Search for the cell housing the specified text and yield its [x, y] center coordinate. 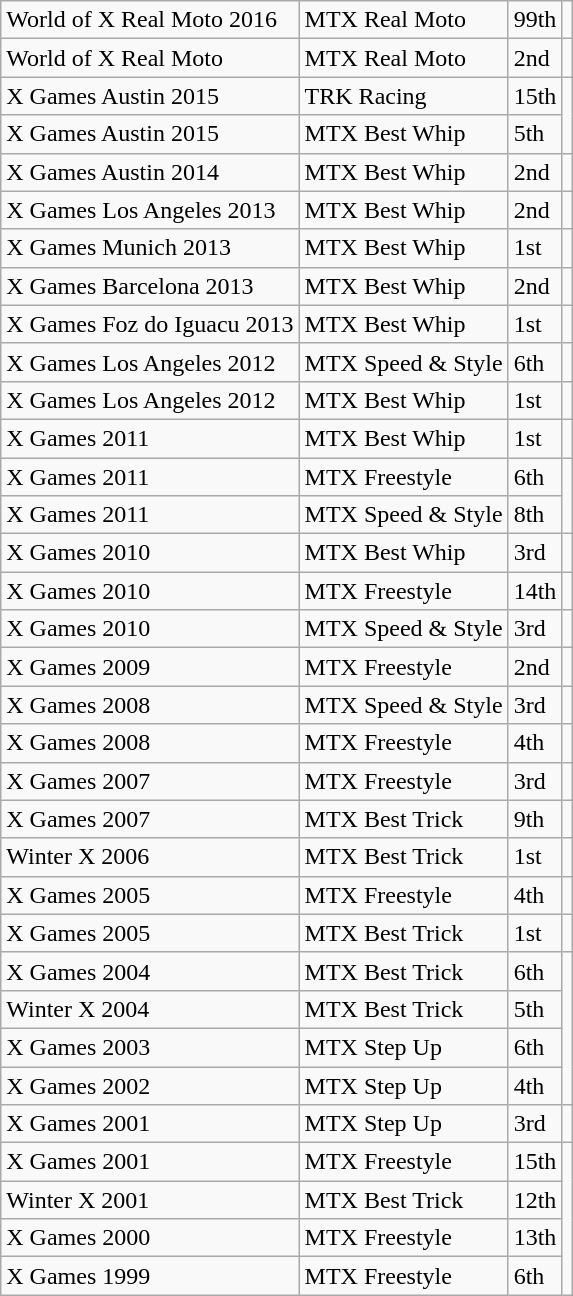
14th [535, 591]
12th [535, 1200]
X Games 2003 [150, 1047]
World of X Real Moto 2016 [150, 20]
X Games Los Angeles 2013 [150, 210]
9th [535, 819]
X Games 1999 [150, 1276]
13th [535, 1238]
TRK Racing [404, 96]
Winter X 2004 [150, 1009]
99th [535, 20]
X Games 2009 [150, 667]
X Games 2002 [150, 1085]
Winter X 2006 [150, 857]
Winter X 2001 [150, 1200]
8th [535, 515]
World of X Real Moto [150, 58]
X Games Austin 2014 [150, 172]
X Games 2000 [150, 1238]
X Games Munich 2013 [150, 248]
X Games Foz do Iguacu 2013 [150, 324]
X Games 2004 [150, 971]
X Games Barcelona 2013 [150, 286]
